Find where the given text appears and provide that cell's center as [x, y] coordinate. 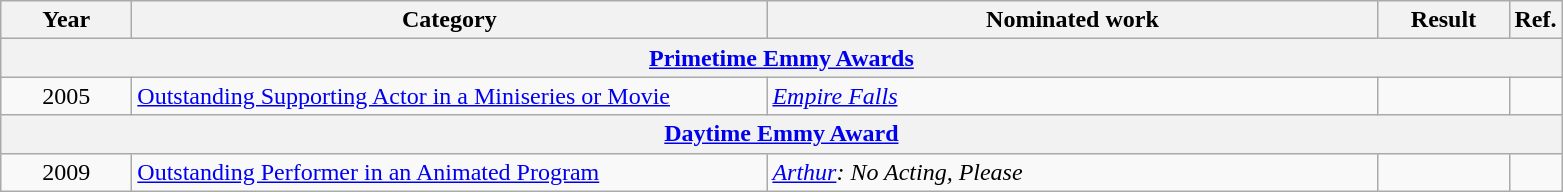
Nominated work [1072, 20]
Arthur: No Acting, Please [1072, 172]
Primetime Emmy Awards [782, 58]
Result [1444, 20]
Ref. [1536, 20]
Empire Falls [1072, 96]
Daytime Emmy Award [782, 134]
Outstanding Supporting Actor in a Miniseries or Movie [450, 96]
2005 [66, 96]
Outstanding Performer in an Animated Program [450, 172]
2009 [66, 172]
Category [450, 20]
Year [66, 20]
